Extract the [x, y] coordinate from the center of the cell holding the provided text.  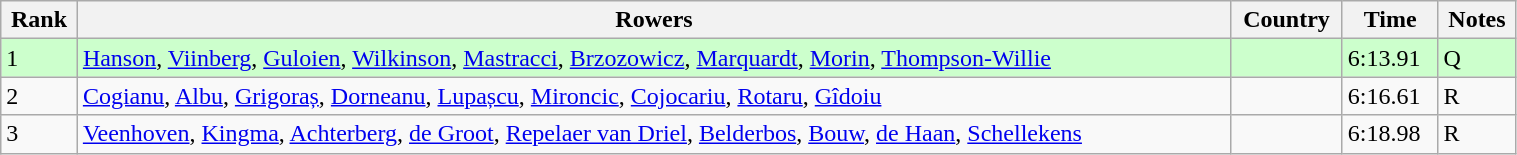
6:18.98 [1390, 134]
6:16.61 [1390, 96]
Cogianu, Albu, Grigoraș, Dorneanu, Lupașcu, Mironcic, Cojocariu, Rotaru, Gîdoiu [654, 96]
Notes [1477, 20]
Veenhoven, Kingma, Achterberg, de Groot, Repelaer van Driel, Belderbos, Bouw, de Haan, Schellekens [654, 134]
Hanson, Viinberg, Guloien, Wilkinson, Mastracci, Brzozowicz, Marquardt, Morin, Thompson-Willie [654, 58]
Country [1287, 20]
Time [1390, 20]
Rank [40, 20]
2 [40, 96]
6:13.91 [1390, 58]
1 [40, 58]
Rowers [654, 20]
Q [1477, 58]
3 [40, 134]
